Search for the cell housing the specified text and yield its (X, Y) center coordinate. 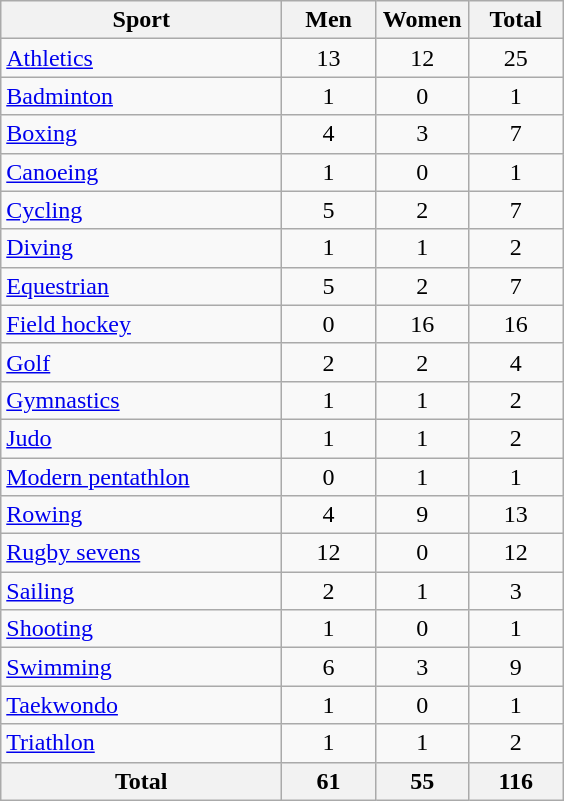
Swimming (142, 667)
Field hockey (142, 324)
25 (516, 58)
Gymnastics (142, 400)
Men (329, 20)
116 (516, 781)
Boxing (142, 134)
6 (329, 667)
Sailing (142, 591)
Equestrian (142, 286)
Golf (142, 362)
Canoeing (142, 172)
55 (422, 781)
Sport (142, 20)
Modern pentathlon (142, 477)
Triathlon (142, 743)
Rowing (142, 515)
Taekwondo (142, 705)
Diving (142, 248)
Judo (142, 438)
Cycling (142, 210)
Women (422, 20)
Badminton (142, 96)
Shooting (142, 629)
Rugby sevens (142, 553)
61 (329, 781)
Athletics (142, 58)
